Capture the cell that displays the provided text and extract its (x, y) central coordinate. 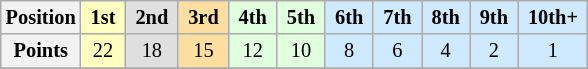
22 (104, 51)
10 (301, 51)
18 (152, 51)
6 (397, 51)
7th (397, 17)
Position (41, 17)
15 (203, 51)
4 (446, 51)
3rd (203, 17)
12 (253, 51)
6th (349, 17)
10th+ (553, 17)
8th (446, 17)
9th (494, 17)
8 (349, 51)
1 (553, 51)
2nd (152, 17)
4th (253, 17)
Points (41, 51)
5th (301, 17)
2 (494, 51)
1st (104, 17)
